Provide the (x, y) coordinate of the cell's center where the given text is located.  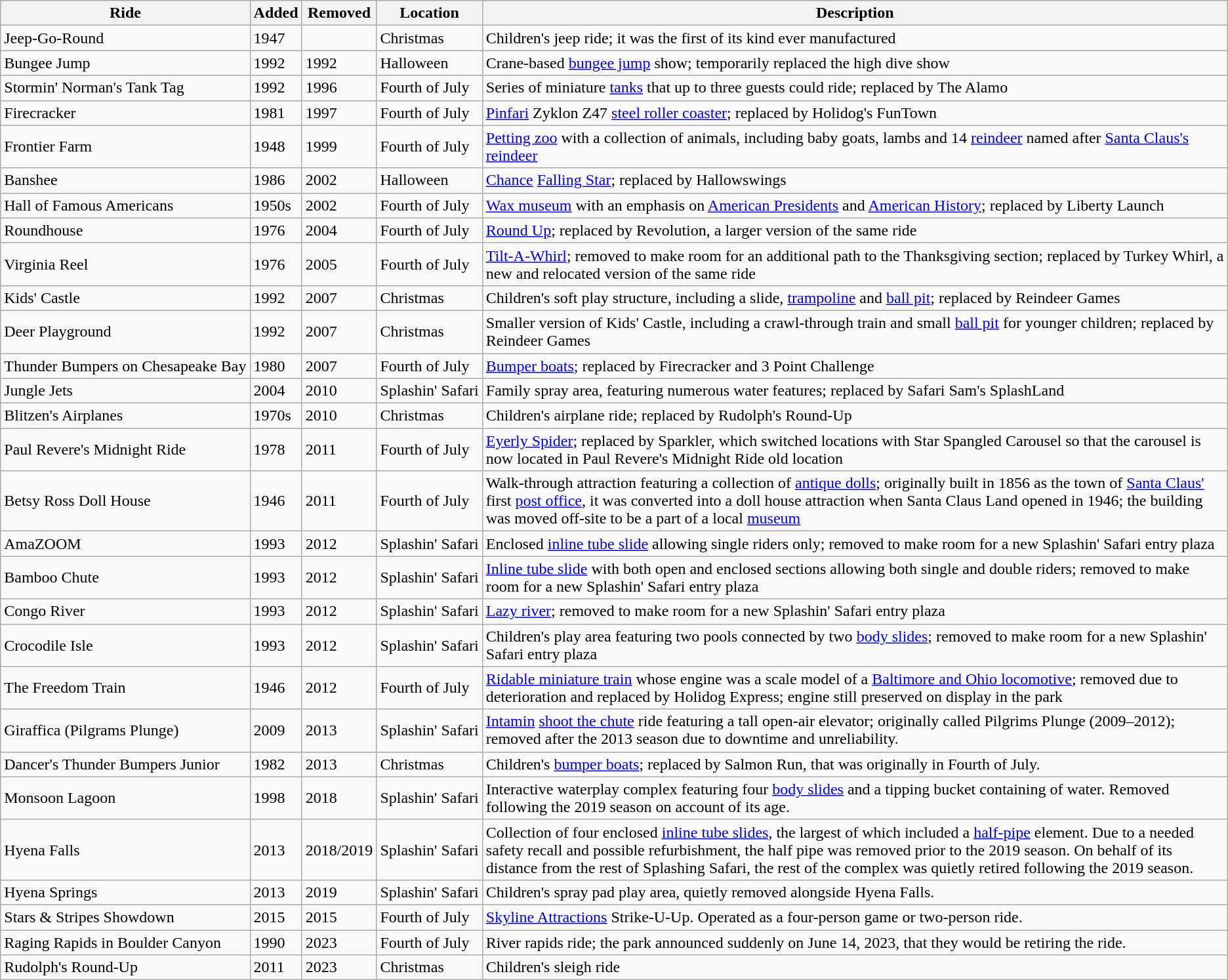
Crane-based bungee jump show; temporarily replaced the high dive show (855, 63)
Firecracker (125, 113)
2005 (339, 264)
1970s (276, 416)
Smaller version of Kids' Castle, including a crawl-through train and small ball pit for younger children; replaced by Reindeer Games (855, 332)
Raging Rapids in Boulder Canyon (125, 943)
Removed (339, 13)
Children's bumper boats; replaced by Salmon Run, that was originally in Fourth of July. (855, 764)
Deer Playground (125, 332)
Banshee (125, 180)
Children's spray pad play area, quietly removed alongside Hyena Falls. (855, 892)
Hyena Springs (125, 892)
Children's jeep ride; it was the first of its kind ever manufactured (855, 38)
Hall of Famous Americans (125, 205)
Pinfari Zyklon Z47 steel roller coaster; replaced by Holidog's FunTown (855, 113)
Children's sleigh ride (855, 968)
Family spray area, featuring numerous water features; replaced by Safari Sam's SplashLand (855, 391)
Giraffica (Pilgrams Plunge) (125, 731)
1948 (276, 147)
Betsy Ross Doll House (125, 501)
Virginia Reel (125, 264)
Paul Revere's Midnight Ride (125, 450)
1980 (276, 365)
1982 (276, 764)
Location (429, 13)
Blitzen's Airplanes (125, 416)
Bamboo Chute (125, 577)
1990 (276, 943)
Bumper boats; replaced by Firecracker and 3 Point Challenge (855, 365)
Children's airplane ride; replaced by Rudolph's Round-Up (855, 416)
Enclosed inline tube slide allowing single riders only; removed to make room for a new Splashin' Safari entry plaza (855, 544)
2018 (339, 798)
Petting zoo with a collection of animals, including baby goats, lambs and 14 reindeer named after Santa Claus's reindeer (855, 147)
Lazy river; removed to make room for a new Splashin' Safari entry plaza (855, 611)
Series of miniature tanks that up to three guests could ride; replaced by The Alamo (855, 88)
Stars & Stripes Showdown (125, 917)
Hyena Falls (125, 849)
Stormin' Norman's Tank Tag (125, 88)
Round Up; replaced by Revolution, a larger version of the same ride (855, 230)
Chance Falling Star; replaced by Hallowswings (855, 180)
Crocodile Isle (125, 645)
Kids' Castle (125, 298)
2019 (339, 892)
The Freedom Train (125, 687)
Dancer's Thunder Bumpers Junior (125, 764)
Frontier Farm (125, 147)
AmaZOOM (125, 544)
Rudolph's Round-Up (125, 968)
Ride (125, 13)
2018/2019 (339, 849)
1996 (339, 88)
1978 (276, 450)
Children's soft play structure, including a slide, trampoline and ball pit; replaced by Reindeer Games (855, 298)
Jungle Jets (125, 391)
1998 (276, 798)
Jeep-Go-Round (125, 38)
Thunder Bumpers on Chesapeake Bay (125, 365)
Description (855, 13)
1947 (276, 38)
2009 (276, 731)
Monsoon Lagoon (125, 798)
1999 (339, 147)
1950s (276, 205)
Skyline Attractions Strike-U-Up. Operated as a four-person game or two-person ride. (855, 917)
Congo River (125, 611)
1986 (276, 180)
Children's play area featuring two pools connected by two body slides; removed to make room for a new Splashin' Safari entry plaza (855, 645)
Added (276, 13)
Bungee Jump (125, 63)
River rapids ride; the park announced suddenly on June 14, 2023, that they would be retiring the ride. (855, 943)
1981 (276, 113)
1997 (339, 113)
Roundhouse (125, 230)
Wax museum with an emphasis on American Presidents and American History; replaced by Liberty Launch (855, 205)
